Identify which cell holds the provided text, then report its (X, Y) central coordinate. 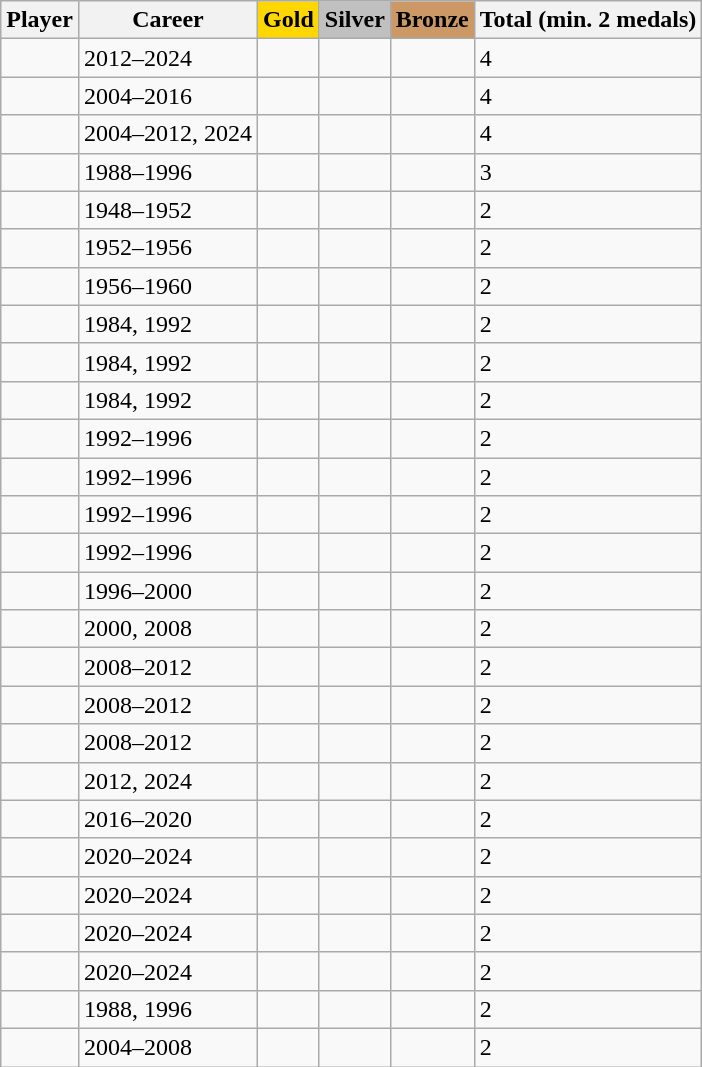
Total (min. 2 medals) (588, 20)
Bronze (432, 20)
2004–2008 (168, 1047)
1956–1960 (168, 286)
1988, 1996 (168, 1009)
1988–1996 (168, 172)
2000, 2008 (168, 629)
3 (588, 172)
2016–2020 (168, 819)
Gold (289, 20)
2004–2016 (168, 96)
2004–2012, 2024 (168, 134)
2012, 2024 (168, 781)
1948–1952 (168, 210)
1952–1956 (168, 248)
Career (168, 20)
Silver (354, 20)
1996–2000 (168, 591)
Player (40, 20)
2012–2024 (168, 58)
